Pinpoint the cell where the given text exists, returning its (x, y) midpoint coordinate. 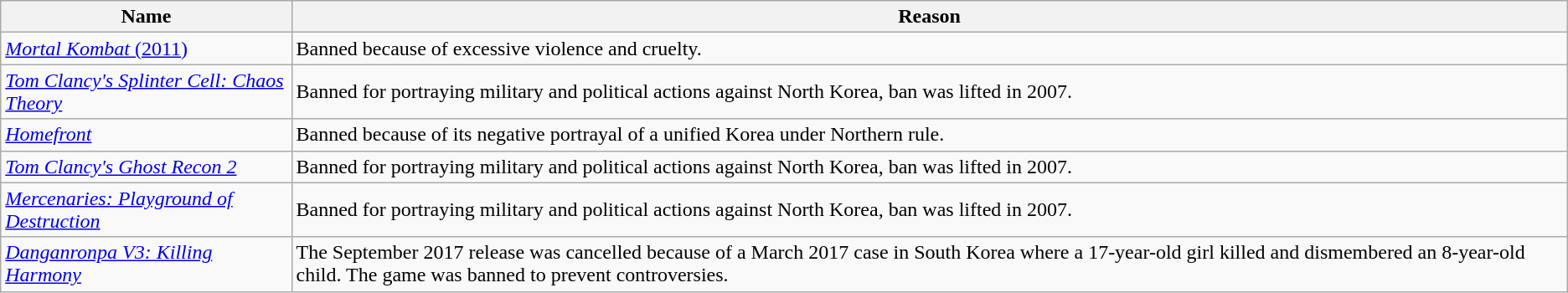
Danganronpa V3: Killing Harmony (146, 265)
Tom Clancy's Ghost Recon 2 (146, 167)
Banned because of its negative portrayal of a unified Korea under Northern rule. (930, 135)
Homefront (146, 135)
Mercenaries: Playground of Destruction (146, 209)
Tom Clancy's Splinter Cell: Chaos Theory (146, 92)
Name (146, 17)
Reason (930, 17)
Banned because of excessive violence and cruelty. (930, 49)
Mortal Kombat (2011) (146, 49)
